Output the (X, Y) coordinate of the center of the cell containing the given text.  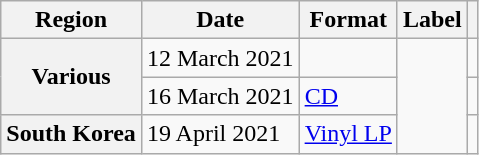
Format (348, 20)
CD (348, 96)
12 March 2021 (220, 58)
16 March 2021 (220, 96)
Various (72, 77)
Date (220, 20)
Region (72, 20)
Vinyl LP (348, 134)
19 April 2021 (220, 134)
South Korea (72, 134)
Label (432, 20)
